Scan for the cell matching the given text and deliver its [x, y] coordinate at center. 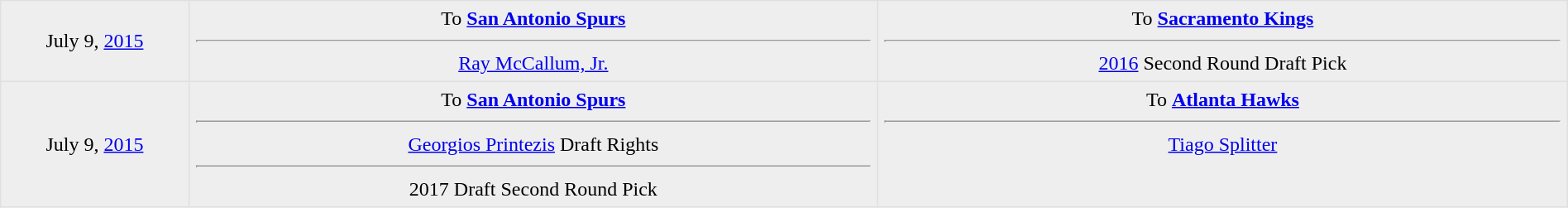
To San Antonio SpursRay McCallum, Jr. [533, 41]
To Sacramento Kings2016 Second Round Draft Pick [1223, 41]
To San Antonio SpursGeorgios Printezis Draft Rights 2017 Draft Second Round Pick [533, 144]
To Atlanta HawksTiago Splitter [1223, 144]
